Identify which cell holds the provided text, then report its [X, Y] central coordinate. 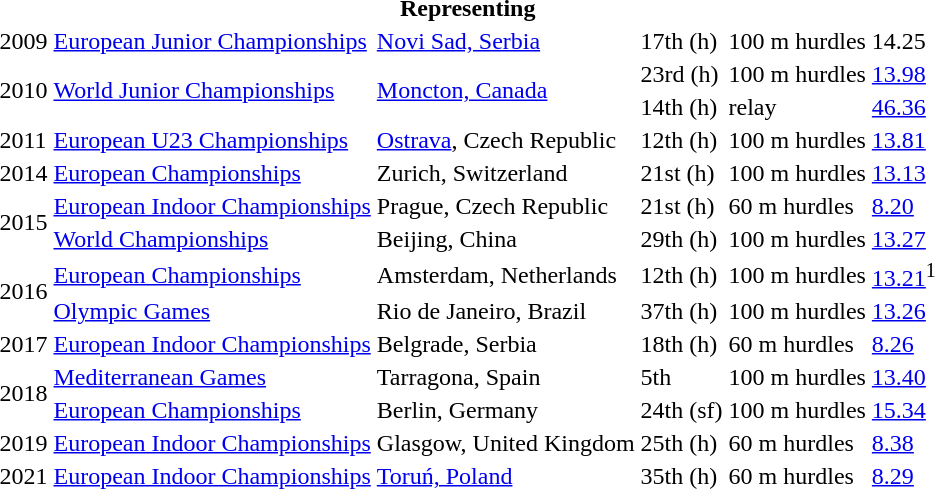
Mediterranean Games [212, 377]
25th (h) [682, 443]
Novi Sad, Serbia [506, 41]
37th (h) [682, 311]
24th (sf) [682, 410]
Berlin, Germany [506, 410]
Moncton, Canada [506, 90]
23rd (h) [682, 74]
29th (h) [682, 239]
Ostrava, Czech Republic [506, 140]
European Junior Championships [212, 41]
Prague, Czech Republic [506, 206]
World Championships [212, 239]
14th (h) [682, 107]
relay [797, 107]
5th [682, 377]
Belgrade, Serbia [506, 344]
Zurich, Switzerland [506, 173]
European U23 Championships [212, 140]
Amsterdam, Netherlands [506, 275]
World Junior Championships [212, 90]
Tarragona, Spain [506, 377]
18th (h) [682, 344]
Glasgow, United Kingdom [506, 443]
17th (h) [682, 41]
Olympic Games [212, 311]
Rio de Janeiro, Brazil [506, 311]
Beijing, China [506, 239]
